Search for the cell housing the specified text and yield its [x, y] center coordinate. 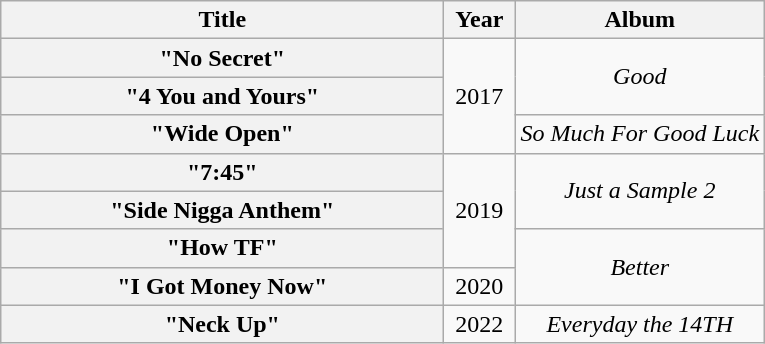
"4 You and Yours" [222, 96]
"Side Nigga Anthem" [222, 210]
Good [640, 77]
Everyday the 14TH [640, 324]
Better [640, 267]
Album [640, 20]
Just a Sample 2 [640, 191]
"No Secret" [222, 58]
"How TF" [222, 248]
Year [480, 20]
2019 [480, 210]
2020 [480, 286]
"Wide Open" [222, 134]
2022 [480, 324]
"7:45" [222, 172]
So Much For Good Luck [640, 134]
"Neck Up" [222, 324]
2017 [480, 96]
"I Got Money Now" [222, 286]
Title [222, 20]
